Scan for the cell matching the given text and deliver its [x, y] coordinate at center. 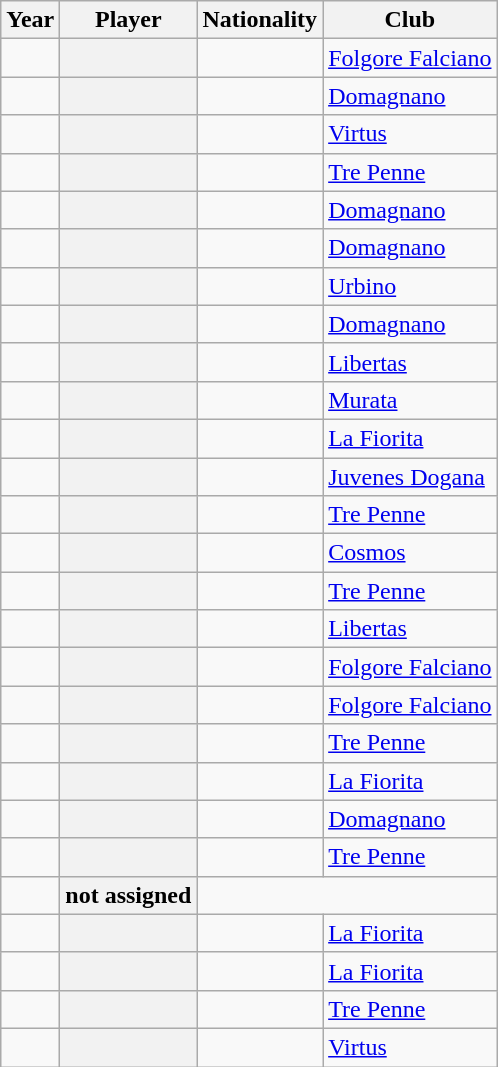
Player [128, 20]
Cosmos [410, 553]
Urbino [410, 286]
Club [410, 20]
Nationality [260, 20]
Year [30, 20]
Juvenes Dogana [410, 477]
not assigned [128, 895]
Murata [410, 400]
